Return the (x, y) coordinate for the center point of the cell that contains the specified text.  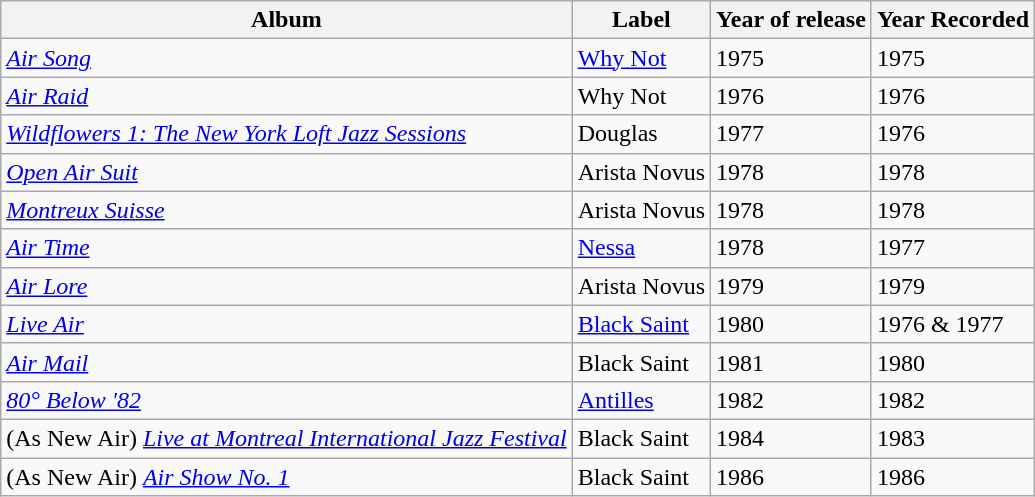
Air Song (286, 58)
Year Recorded (952, 20)
1984 (792, 438)
Air Time (286, 248)
1983 (952, 438)
(As New Air) Air Show No. 1 (286, 477)
Air Raid (286, 96)
Montreux Suisse (286, 210)
Open Air Suit (286, 172)
(As New Air) Live at Montreal International Jazz Festival (286, 438)
Air Mail (286, 362)
1981 (792, 362)
Live Air (286, 324)
Wildflowers 1: The New York Loft Jazz Sessions (286, 134)
Douglas (641, 134)
Album (286, 20)
Antilles (641, 400)
Year of release (792, 20)
Label (641, 20)
Nessa (641, 248)
Air Lore (286, 286)
80° Below '82 (286, 400)
1976 & 1977 (952, 324)
